Provide the [X, Y] coordinate of the cell's center where the given text is located.  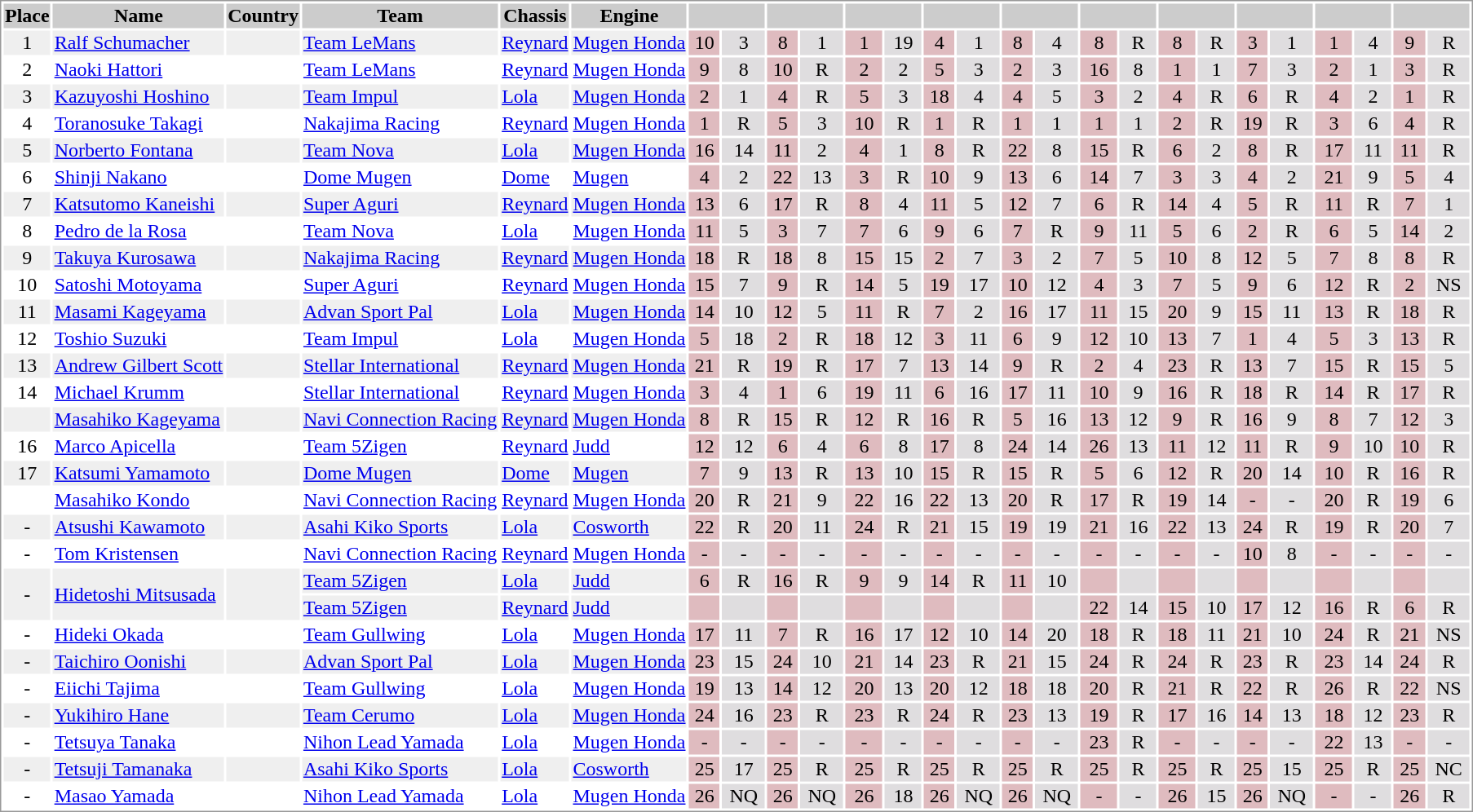
Tom Kristensen [139, 554]
Chassis [535, 15]
NC [1449, 769]
Engine [630, 15]
Naoki Hattori [139, 69]
Yukihiro Hane [139, 715]
Kazuyoshi Hoshino [139, 97]
Ralf Schumacher [139, 43]
Norberto Fontana [139, 151]
Masami Kageyama [139, 312]
Toranosuke Takagi [139, 123]
Hidetoshi Mitsusada [139, 595]
Tetsuya Tanaka [139, 743]
Takuya Kurosawa [139, 258]
Masahiko Kondo [139, 500]
Hideki Okada [139, 635]
Tetsuji Tamanaka [139, 769]
Katsutomo Kaneishi [139, 205]
Country [263, 15]
Toshio Suzuki [139, 338]
Eiichi Tajima [139, 689]
Team [400, 15]
Masahiko Kageyama [139, 420]
Andrew Gilbert Scott [139, 366]
Marco Apicella [139, 446]
Masao Yamada [139, 797]
Michael Krumm [139, 392]
Taichiro Oonishi [139, 661]
Katsumi Yamamoto [139, 474]
Place [27, 15]
Shinji Nakano [139, 177]
Name [139, 15]
Atsushi Kawamoto [139, 527]
Team Cerumo [400, 715]
Pedro de la Rosa [139, 231]
Satoshi Motoyama [139, 285]
